For the text-containing cell, return its midpoint in [x, y] coordinate format. 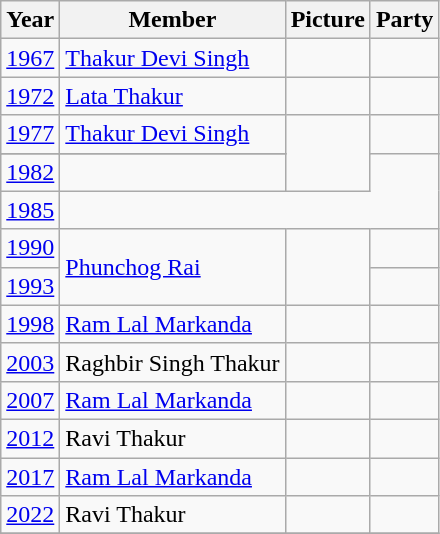
1977 [30, 134]
Year [30, 20]
Member [172, 20]
1972 [30, 96]
1967 [30, 58]
2003 [30, 362]
1998 [30, 324]
Raghbir Singh Thakur [172, 362]
Party [404, 20]
Lata Thakur [172, 96]
2017 [30, 477]
1985 [30, 210]
1982 [30, 172]
Picture [328, 20]
Phunchog Rai [172, 267]
1990 [30, 248]
2007 [30, 400]
1993 [30, 286]
2012 [30, 438]
2022 [30, 515]
